Provide the (x, y) coordinate of the cell's center where the given text is located.  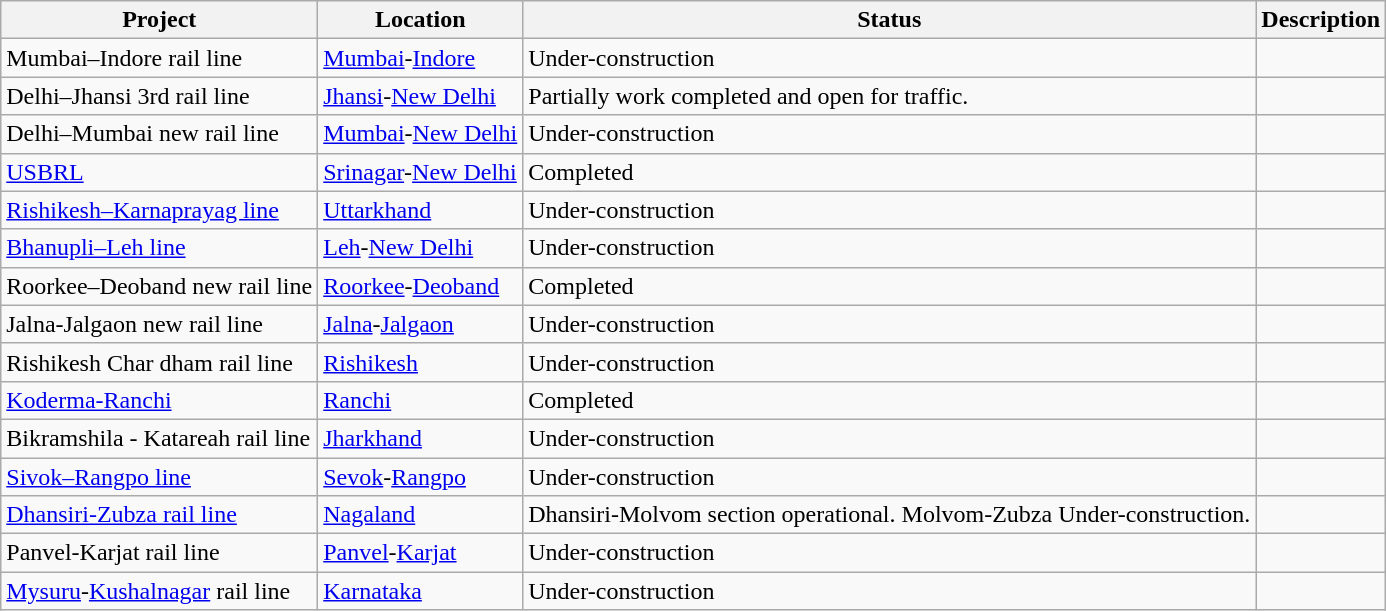
Panvel-Karjat rail line (160, 553)
USBRL (160, 172)
Rishikesh Char dham rail line (160, 362)
Rishikesh–Karnaprayag line (160, 210)
Partially work completed and open for traffic. (890, 96)
Sevok-Rangpo (420, 477)
Nagaland (420, 515)
Karnataka (420, 591)
Roorkee–Deoband new rail line (160, 286)
Rishikesh (420, 362)
Srinagar-New Delhi (420, 172)
Location (420, 20)
Dhansiri-Molvom section operational. Molvom-Zubza Under-construction. (890, 515)
Status (890, 20)
Mumbai–Indore rail line (160, 58)
Jhansi-New Delhi (420, 96)
Dhansiri-Zubza rail line (160, 515)
Uttarkhand (420, 210)
Koderma-Ranchi (160, 400)
Sivok–Rangpo line (160, 477)
Leh-New Delhi (420, 248)
Project (160, 20)
Description (1321, 20)
Bhanupli–Leh line (160, 248)
Ranchi (420, 400)
Mumbai-New Delhi (420, 134)
Jalna-Jalgaon (420, 324)
Mysuru-Kushalnagar rail line (160, 591)
Mumbai-Indore (420, 58)
Delhi–Jhansi 3rd rail line (160, 96)
Roorkee-Deoband (420, 286)
Jalna-Jalgaon new rail line (160, 324)
Delhi–Mumbai new rail line (160, 134)
Bikramshila - Katareah rail line (160, 438)
Jharkhand (420, 438)
Panvel-Karjat (420, 553)
